From the cell containing the given text, extract its center point as (X, Y) coordinate. 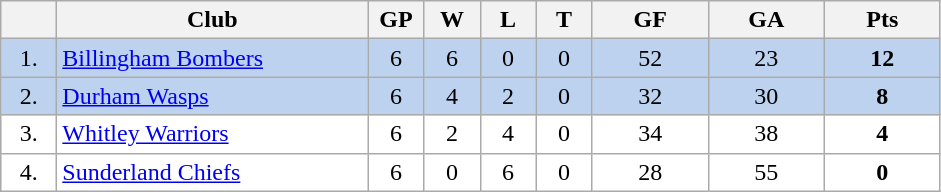
38 (766, 134)
GA (766, 20)
8 (882, 96)
28 (650, 172)
1. (29, 58)
23 (766, 58)
32 (650, 96)
4. (29, 172)
Sunderland Chiefs (212, 172)
Whitley Warriors (212, 134)
T (564, 20)
GP (396, 20)
52 (650, 58)
Billingham Bombers (212, 58)
Pts (882, 20)
30 (766, 96)
55 (766, 172)
34 (650, 134)
Durham Wasps (212, 96)
GF (650, 20)
L (508, 20)
12 (882, 58)
Club (212, 20)
3. (29, 134)
W (452, 20)
2. (29, 96)
